Locate the cell with the specified text and output its [x, y] center coordinate. 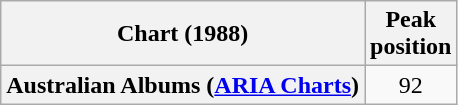
Chart (1988) [183, 34]
Australian Albums (ARIA Charts) [183, 85]
Peakposition [411, 34]
92 [411, 85]
